Scan for the cell matching the given text and deliver its (x, y) coordinate at center. 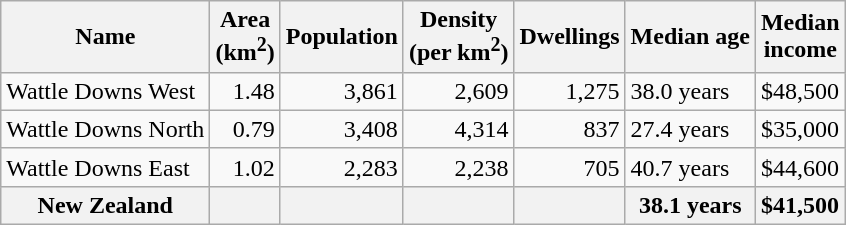
Wattle Downs North (106, 129)
Name (106, 37)
705 (570, 167)
Population (342, 37)
40.7 years (690, 167)
837 (570, 129)
4,314 (458, 129)
38.1 years (690, 205)
1,275 (570, 91)
Median age (690, 37)
Density(per km2) (458, 37)
3,408 (342, 129)
$35,000 (800, 129)
3,861 (342, 91)
Wattle Downs East (106, 167)
Wattle Downs West (106, 91)
New Zealand (106, 205)
2,238 (458, 167)
0.79 (245, 129)
Dwellings (570, 37)
1.02 (245, 167)
Area(km2) (245, 37)
$48,500 (800, 91)
$41,500 (800, 205)
1.48 (245, 91)
38.0 years (690, 91)
2,283 (342, 167)
$44,600 (800, 167)
2,609 (458, 91)
27.4 years (690, 129)
Medianincome (800, 37)
